Determine the (x, y) coordinate at the center of the cell enclosing the given text.  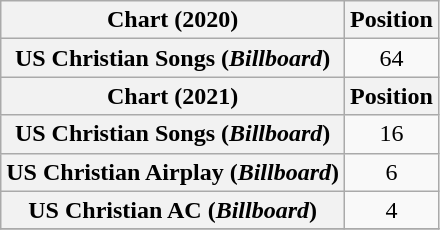
6 (392, 172)
Chart (2020) (173, 20)
16 (392, 134)
64 (392, 58)
Chart (2021) (173, 96)
US Christian AC (Billboard) (173, 210)
4 (392, 210)
US Christian Airplay (Billboard) (173, 172)
